Find where the given text appears and provide that cell's center as [X, Y] coordinate. 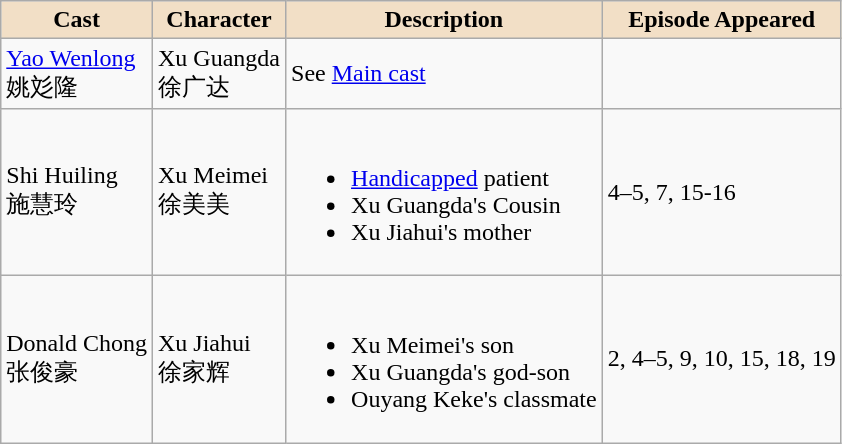
Xu Meimei 徐美美 [218, 192]
See Main cast [444, 74]
4–5, 7, 15-16 [722, 192]
Xu Jiahui 徐家辉 [218, 358]
Shi Huiling 施慧玲 [77, 192]
Episode Appeared [722, 20]
Handicapped patientXu Guangda's CousinXu Jiahui's mother [444, 192]
Xu Guangda 徐广达 [218, 74]
Cast [77, 20]
Character [218, 20]
Description [444, 20]
2, 4–5, 9, 10, 15, 18, 19 [722, 358]
Xu Meimei's sonXu Guangda's god-sonOuyang Keke's classmate [444, 358]
Yao Wenlong 姚彣隆 [77, 74]
Donald Chong 张俊豪 [77, 358]
